Scan for the cell matching the given text and deliver its [x, y] coordinate at center. 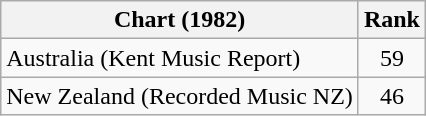
Rank [392, 20]
59 [392, 58]
Australia (Kent Music Report) [180, 58]
46 [392, 96]
New Zealand (Recorded Music NZ) [180, 96]
Chart (1982) [180, 20]
